Search for the cell housing the specified text and yield its [x, y] center coordinate. 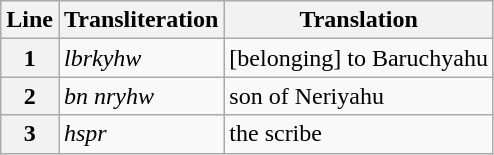
son of Neriyahu [359, 96]
Transliteration [140, 20]
Translation [359, 20]
the scribe [359, 134]
3 [30, 134]
Line [30, 20]
bn nryhw [140, 96]
[belonging] to Baruchyahu [359, 58]
2 [30, 96]
1 [30, 58]
lbrkyhw [140, 58]
hspr [140, 134]
